Identify which cell holds the provided text, then report its (x, y) central coordinate. 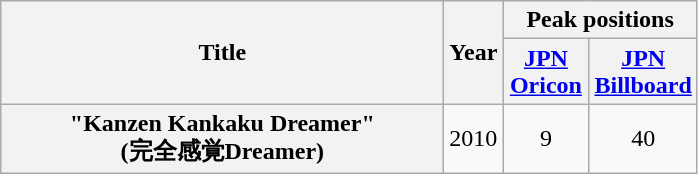
Year (474, 52)
"Kanzen Kankaku Dreamer" (完全感覚Dreamer) (222, 139)
2010 (474, 139)
Peak positions (600, 20)
Title (222, 52)
9 (546, 139)
JPNBillboard (643, 72)
JPNOricon (546, 72)
40 (643, 139)
